Pinpoint the cell where the given text exists, returning its (X, Y) midpoint coordinate. 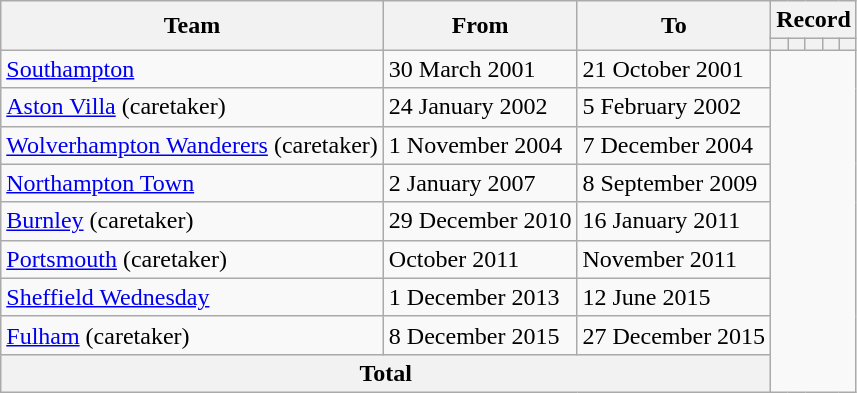
24 January 2002 (480, 107)
Burnley (caretaker) (192, 221)
November 2011 (674, 259)
2 January 2007 (480, 183)
7 December 2004 (674, 145)
8 December 2015 (480, 335)
Total (386, 373)
Aston Villa (caretaker) (192, 107)
Northampton Town (192, 183)
Fulham (caretaker) (192, 335)
21 October 2001 (674, 69)
12 June 2015 (674, 297)
Wolverhampton Wanderers (caretaker) (192, 145)
Southampton (192, 69)
27 December 2015 (674, 335)
29 December 2010 (480, 221)
1 December 2013 (480, 297)
October 2011 (480, 259)
Sheffield Wednesday (192, 297)
From (480, 26)
Team (192, 26)
16 January 2011 (674, 221)
30 March 2001 (480, 69)
1 November 2004 (480, 145)
Portsmouth (caretaker) (192, 259)
8 September 2009 (674, 183)
5 February 2002 (674, 107)
To (674, 26)
Record (814, 20)
